From the cell containing the given text, extract its center point as (X, Y) coordinate. 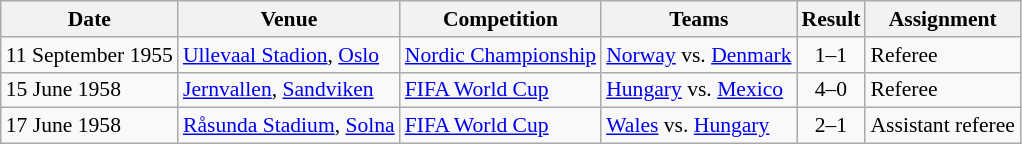
Assignment (942, 19)
Date (90, 19)
Assistant referee (942, 126)
Jernvallen, Sandviken (289, 90)
Nordic Championship (500, 55)
4–0 (832, 90)
1–1 (832, 55)
11 September 1955 (90, 55)
Teams (698, 19)
Hungary vs. Mexico (698, 90)
17 June 1958 (90, 126)
Competition (500, 19)
Ullevaal Stadion, Oslo (289, 55)
Råsunda Stadium, Solna (289, 126)
Venue (289, 19)
Norway vs. Denmark (698, 55)
Wales vs. Hungary (698, 126)
Result (832, 19)
15 June 1958 (90, 90)
2–1 (832, 126)
